Search for the cell housing the specified text and yield its (x, y) center coordinate. 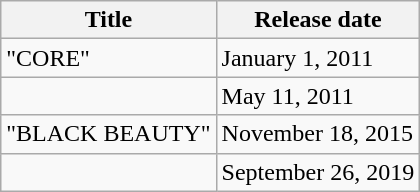
Release date (318, 20)
November 18, 2015 (318, 134)
January 1, 2011 (318, 58)
"BLACK BEAUTY" (108, 134)
Title (108, 20)
"CORE" (108, 58)
May 11, 2011 (318, 96)
September 26, 2019 (318, 172)
